Capture the cell that displays the provided text and extract its [X, Y] central coordinate. 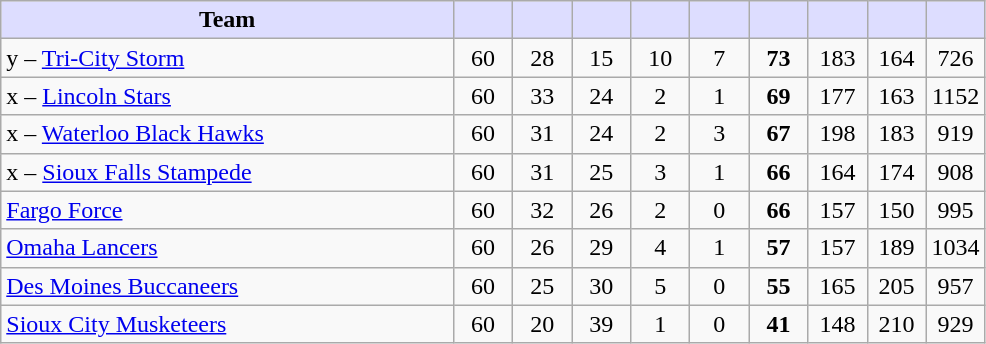
Omaha Lancers [228, 248]
33 [542, 96]
29 [602, 248]
Des Moines Buccaneers [228, 286]
69 [778, 96]
177 [838, 96]
995 [956, 210]
5 [660, 286]
148 [838, 324]
20 [542, 324]
4 [660, 248]
28 [542, 58]
210 [896, 324]
Team [228, 20]
30 [602, 286]
205 [896, 286]
x – Sioux Falls Stampede [228, 172]
Fargo Force [228, 210]
929 [956, 324]
57 [778, 248]
957 [956, 286]
x – Waterloo Black Hawks [228, 134]
163 [896, 96]
55 [778, 286]
39 [602, 324]
908 [956, 172]
919 [956, 134]
7 [720, 58]
y – Tri-City Storm [228, 58]
1034 [956, 248]
67 [778, 134]
165 [838, 286]
150 [896, 210]
x – Lincoln Stars [228, 96]
Sioux City Musketeers [228, 324]
32 [542, 210]
198 [838, 134]
15 [602, 58]
41 [778, 324]
10 [660, 58]
726 [956, 58]
73 [778, 58]
174 [896, 172]
189 [896, 248]
1152 [956, 96]
